Pinpoint the cell where the given text exists, returning its (x, y) midpoint coordinate. 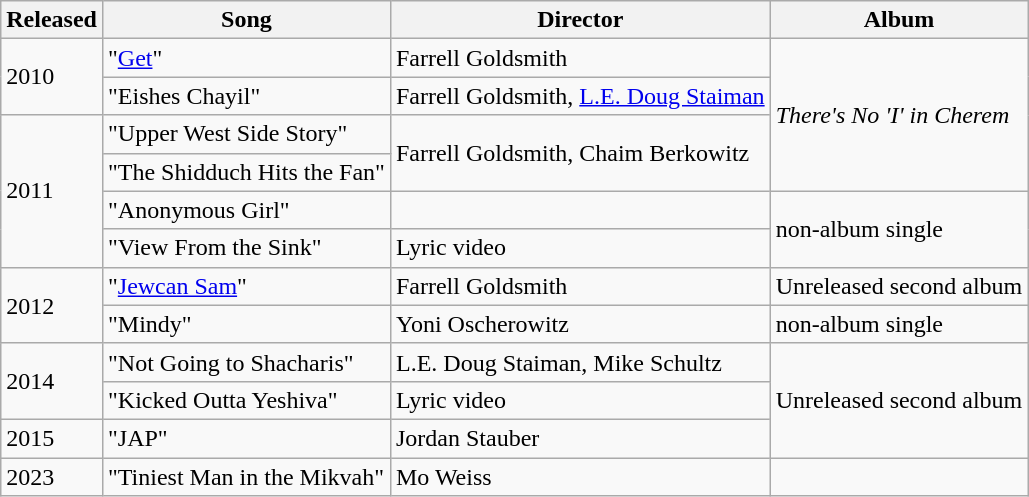
2011 (52, 191)
2023 (52, 477)
"The Shidduch Hits the Fan" (246, 172)
Yoni Oscherowitz (580, 324)
"Get" (246, 58)
Released (52, 20)
"Tiniest Man in the Mikvah" (246, 477)
"Mindy" (246, 324)
Farrell Goldsmith, Chaim Berkowitz (580, 153)
Director (580, 20)
"JAP" (246, 438)
2014 (52, 381)
There's No 'I' in Cherem (899, 115)
Song (246, 20)
Mo Weiss (580, 477)
2010 (52, 77)
"Upper West Side Story" (246, 134)
"Jewcan Sam" (246, 286)
Jordan Stauber (580, 438)
"Kicked Outta Yeshiva" (246, 400)
L.E. Doug Staiman, Mike Schultz (580, 362)
"View From the Sink" (246, 248)
"Anonymous Girl" (246, 210)
Album (899, 20)
2015 (52, 438)
2012 (52, 305)
"Eishes Chayil" (246, 96)
Farrell Goldsmith, L.E. Doug Staiman (580, 96)
"Not Going to Shacharis" (246, 362)
